Scan for the cell matching the given text and deliver its [x, y] coordinate at center. 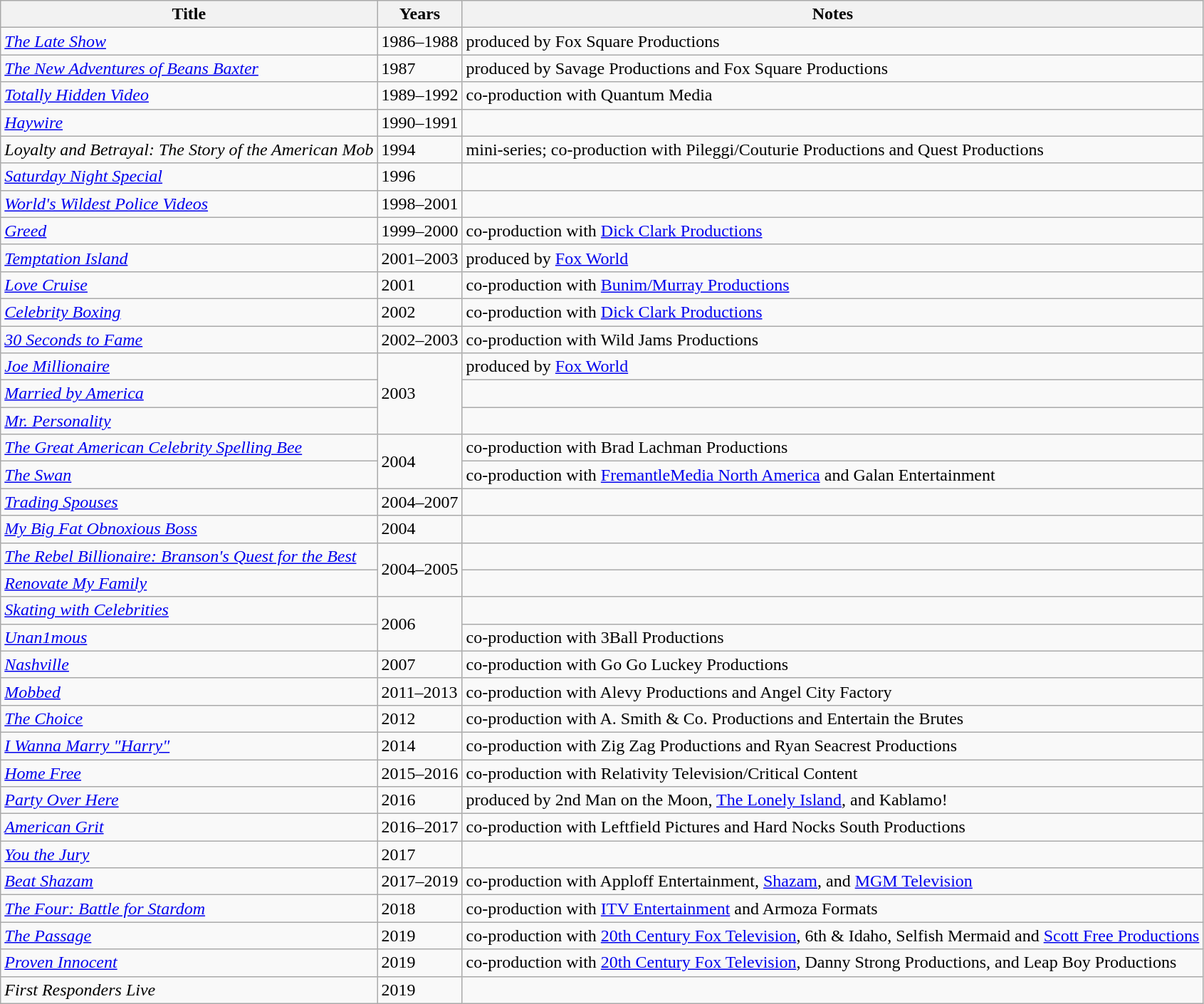
The Rebel Billionaire: Branson's Quest for the Best [189, 556]
2018 [420, 909]
2002–2003 [420, 340]
Nashville [189, 664]
Totally Hidden Video [189, 95]
co-production with FremantleMedia North America and Galan Entertainment [833, 475]
2003 [420, 394]
co-production with Alevy Productions and Angel City Factory [833, 691]
1989–1992 [420, 95]
Renovate My Family [189, 583]
Trading Spouses [189, 502]
2001–2003 [420, 258]
Temptation Island [189, 258]
co-production with Zig Zag Productions and Ryan Seacrest Productions [833, 746]
2017 [420, 854]
Party Over Here [189, 800]
30 Seconds to Fame [189, 340]
You the Jury [189, 854]
1990–1991 [420, 122]
co-production with Apploff Entertainment, Shazam, and MGM Television [833, 882]
co-production with A. Smith & Co. Productions and Entertain the Brutes [833, 718]
The Passage [189, 936]
2002 [420, 312]
produced by Fox Square Productions [833, 41]
Mobbed [189, 691]
Home Free [189, 773]
2007 [420, 664]
co-production with Quantum Media [833, 95]
2006 [420, 624]
Mr. Personality [189, 421]
Skating with Celebrities [189, 610]
mini-series; co-production with Pileggi/Couturie Productions and Quest Productions [833, 150]
Celebrity Boxing [189, 312]
1994 [420, 150]
Years [420, 14]
co-production with Wild Jams Productions [833, 340]
produced by 2nd Man on the Moon, The Lonely Island, and Kablamo! [833, 800]
Joe Millionaire [189, 367]
co-production with Leftfield Pictures and Hard Nocks South Productions [833, 827]
The New Adventures of Beans Baxter [189, 68]
First Responders Live [189, 990]
2004–2005 [420, 570]
2016–2017 [420, 827]
Haywire [189, 122]
1999–2000 [420, 231]
Unan1mous [189, 637]
co-production with Go Go Luckey Productions [833, 664]
co-production with Bunim/Murray Productions [833, 285]
The Great American Celebrity Spelling Bee [189, 448]
World's Wildest Police Videos [189, 204]
1986–1988 [420, 41]
My Big Fat Obnoxious Boss [189, 529]
1996 [420, 177]
I Wanna Marry "Harry" [189, 746]
Title [189, 14]
co-production with 3Ball Productions [833, 637]
The Four: Battle for Stardom [189, 909]
2014 [420, 746]
2015–2016 [420, 773]
co-production with 20th Century Fox Television, 6th & Idaho, Selfish Mermaid and Scott Free Productions [833, 936]
Notes [833, 14]
The Swan [189, 475]
1998–2001 [420, 204]
Proven Innocent [189, 963]
2001 [420, 285]
co-production with Relativity Television/Critical Content [833, 773]
co-production with ITV Entertainment and Armoza Formats [833, 909]
2017–2019 [420, 882]
2004–2007 [420, 502]
Greed [189, 231]
American Grit [189, 827]
2011–2013 [420, 691]
produced by Savage Productions and Fox Square Productions [833, 68]
The Late Show [189, 41]
Saturday Night Special [189, 177]
The Choice [189, 718]
Beat Shazam [189, 882]
2012 [420, 718]
Love Cruise [189, 285]
co-production with Brad Lachman Productions [833, 448]
1987 [420, 68]
Married by America [189, 394]
co-production with 20th Century Fox Television, Danny Strong Productions, and Leap Boy Productions [833, 963]
Loyalty and Betrayal: The Story of the American Mob [189, 150]
2016 [420, 800]
